For the text-containing cell, return its midpoint in [x, y] coordinate format. 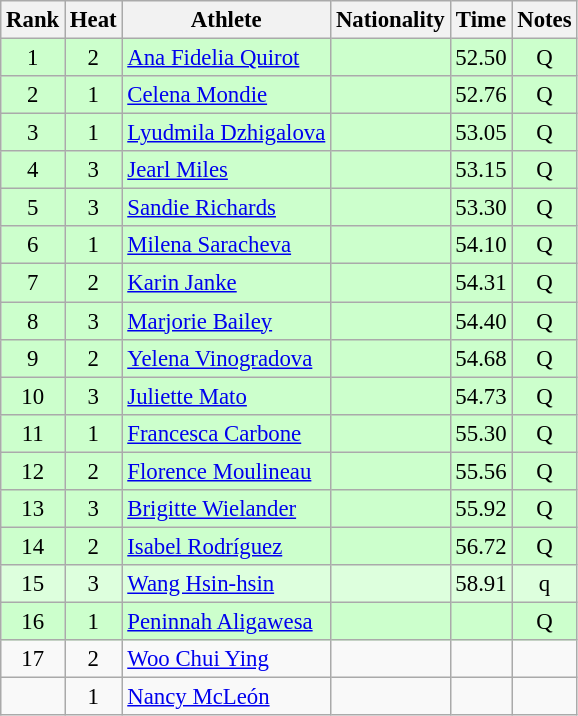
Nationality [390, 20]
Time [481, 20]
Athlete [226, 20]
52.76 [481, 95]
Lyudmila Dzhigalova [226, 133]
55.56 [481, 471]
q [544, 584]
4 [33, 170]
13 [33, 509]
6 [33, 245]
Rank [33, 20]
9 [33, 358]
Nancy McLeón [226, 697]
11 [33, 433]
Brigitte Wielander [226, 509]
Notes [544, 20]
Celena Mondie [226, 95]
14 [33, 546]
Jearl Miles [226, 170]
16 [33, 621]
55.30 [481, 433]
53.15 [481, 170]
Peninnah Aligawesa [226, 621]
10 [33, 396]
12 [33, 471]
Heat [94, 20]
5 [33, 208]
7 [33, 283]
Wang Hsin-hsin [226, 584]
54.31 [481, 283]
Juliette Mato [226, 396]
52.50 [481, 58]
Woo Chui Ying [226, 659]
Ana Fidelia Quirot [226, 58]
53.05 [481, 133]
58.91 [481, 584]
54.10 [481, 245]
Marjorie Bailey [226, 321]
56.72 [481, 546]
Sandie Richards [226, 208]
Yelena Vinogradova [226, 358]
Isabel Rodríguez [226, 546]
54.73 [481, 396]
54.68 [481, 358]
Karin Janke [226, 283]
Florence Moulineau [226, 471]
53.30 [481, 208]
17 [33, 659]
55.92 [481, 509]
Milena Saracheva [226, 245]
54.40 [481, 321]
15 [33, 584]
8 [33, 321]
Francesca Carbone [226, 433]
